Return the [x, y] coordinate for the center point of the cell that contains the specified text.  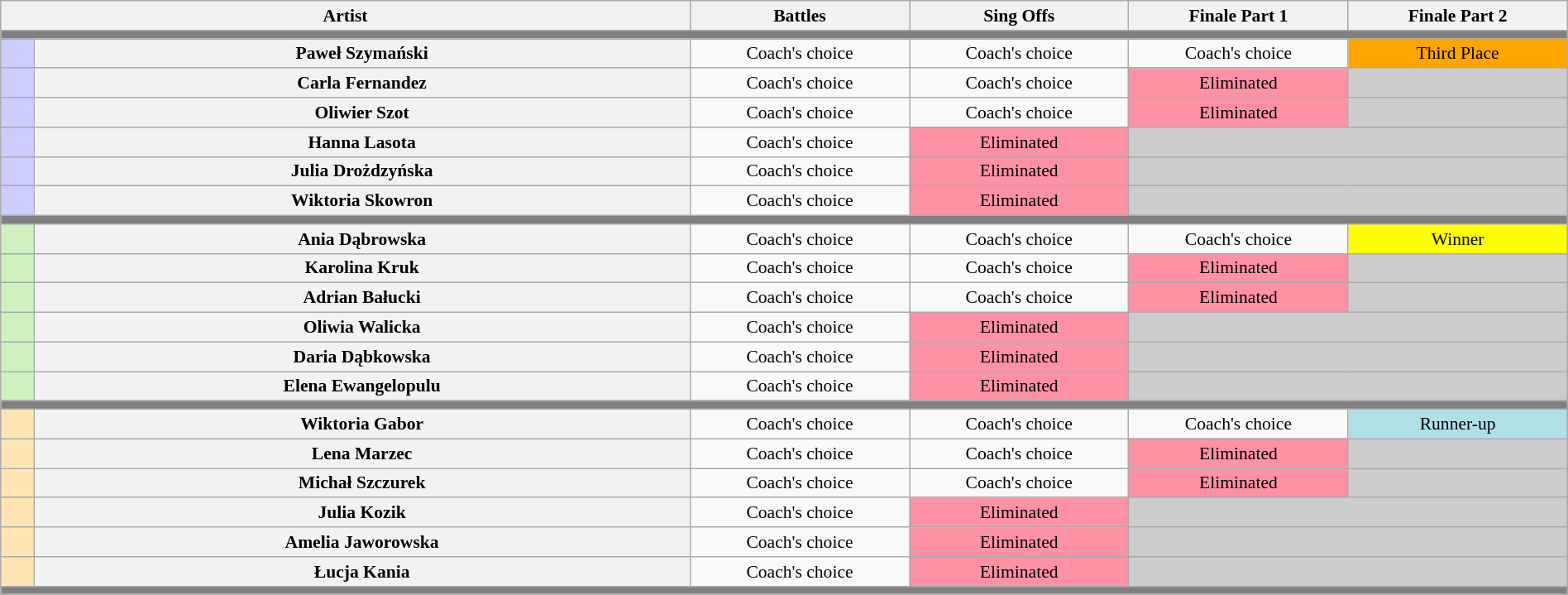
Battles [799, 16]
Hanna Lasota [362, 142]
Oliwier Szot [362, 113]
Runner-up [1457, 425]
Karolina Kruk [362, 268]
Artist [346, 16]
Third Place [1457, 54]
Finale Part 1 [1239, 16]
Finale Part 2 [1457, 16]
Łucja Kania [362, 572]
Wiktoria Gabor [362, 425]
Adrian Bałucki [362, 298]
Elena Ewangelopulu [362, 386]
Daria Dąbkowska [362, 357]
Ania Dąbrowska [362, 239]
Amelia Jaworowska [362, 542]
Oliwia Walicka [362, 328]
Julia Kozik [362, 513]
Wiktoria Skowron [362, 201]
Sing Offs [1019, 16]
Carla Fernandez [362, 84]
Paweł Szymański [362, 54]
Lena Marzec [362, 453]
Winner [1457, 239]
Michał Szczurek [362, 483]
Julia Drożdzyńska [362, 171]
